Extract the (x, y) coordinate from the center of the cell holding the provided text.  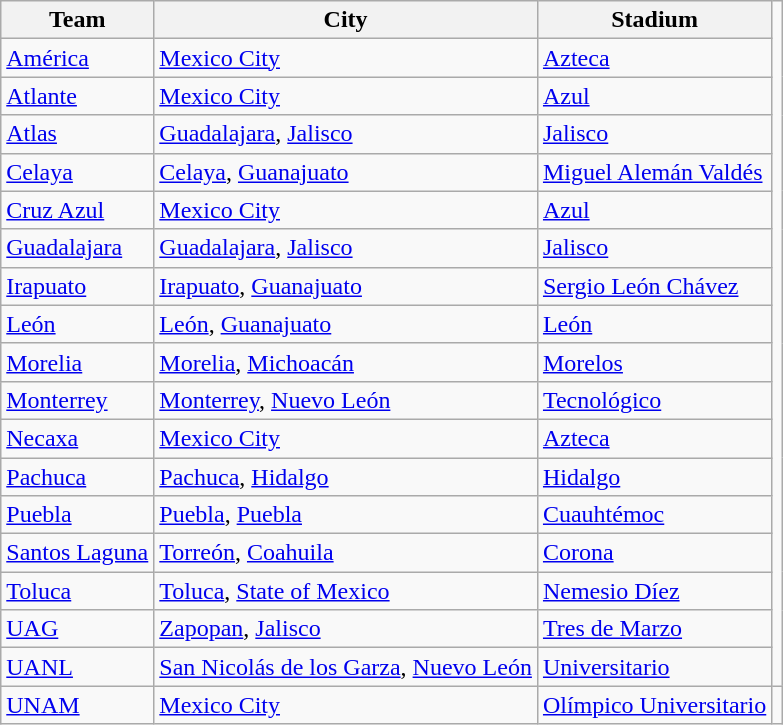
Guadalajara (78, 248)
Irapuato, Guanajuato (346, 286)
América (78, 58)
Tecnológico (654, 400)
Morelia, Michoacán (346, 362)
Tres de Marzo (654, 629)
Pachuca, Hidalgo (346, 477)
Zapopan, Jalisco (346, 629)
UANL (78, 667)
Pachuca (78, 477)
Torreón, Coahuila (346, 553)
UNAM (78, 705)
Santos Laguna (78, 553)
Atlas (78, 134)
León, Guanajuato (346, 324)
Miguel Alemán Valdés (654, 172)
Olímpico Universitario (654, 705)
Toluca, State of Mexico (346, 591)
Monterrey (78, 400)
Morelia (78, 362)
San Nicolás de los Garza, Nuevo León (346, 667)
Celaya, Guanajuato (346, 172)
Stadium (654, 20)
Team (78, 20)
Morelos (654, 362)
Sergio León Chávez (654, 286)
Celaya (78, 172)
Hidalgo (654, 477)
Universitario (654, 667)
Cuauhtémoc (654, 515)
Irapuato (78, 286)
Puebla (78, 515)
City (346, 20)
Monterrey, Nuevo León (346, 400)
Necaxa (78, 438)
UAG (78, 629)
Nemesio Díez (654, 591)
Toluca (78, 591)
Corona (654, 553)
Cruz Azul (78, 210)
Puebla, Puebla (346, 515)
Atlante (78, 96)
